Capture the cell that displays the provided text and extract its [x, y] central coordinate. 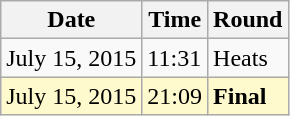
Round [248, 20]
Heats [248, 58]
Final [248, 96]
11:31 [175, 58]
21:09 [175, 96]
Date [72, 20]
Time [175, 20]
